Return (X, Y) of the center of cell containing provided text 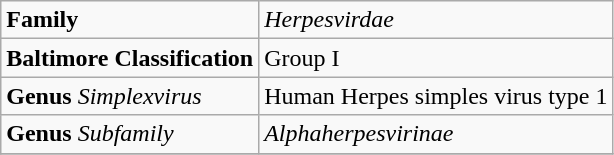
Alphaherpesvirinae (436, 134)
Baltimore Classification (130, 58)
Human Herpes simples virus type 1 (436, 96)
Family (130, 20)
Genus Subfamily (130, 134)
Group I (436, 58)
Herpesvirdae (436, 20)
Genus Simplexvirus (130, 96)
